Determine the [X, Y] coordinate at the center of the cell enclosing the given text.  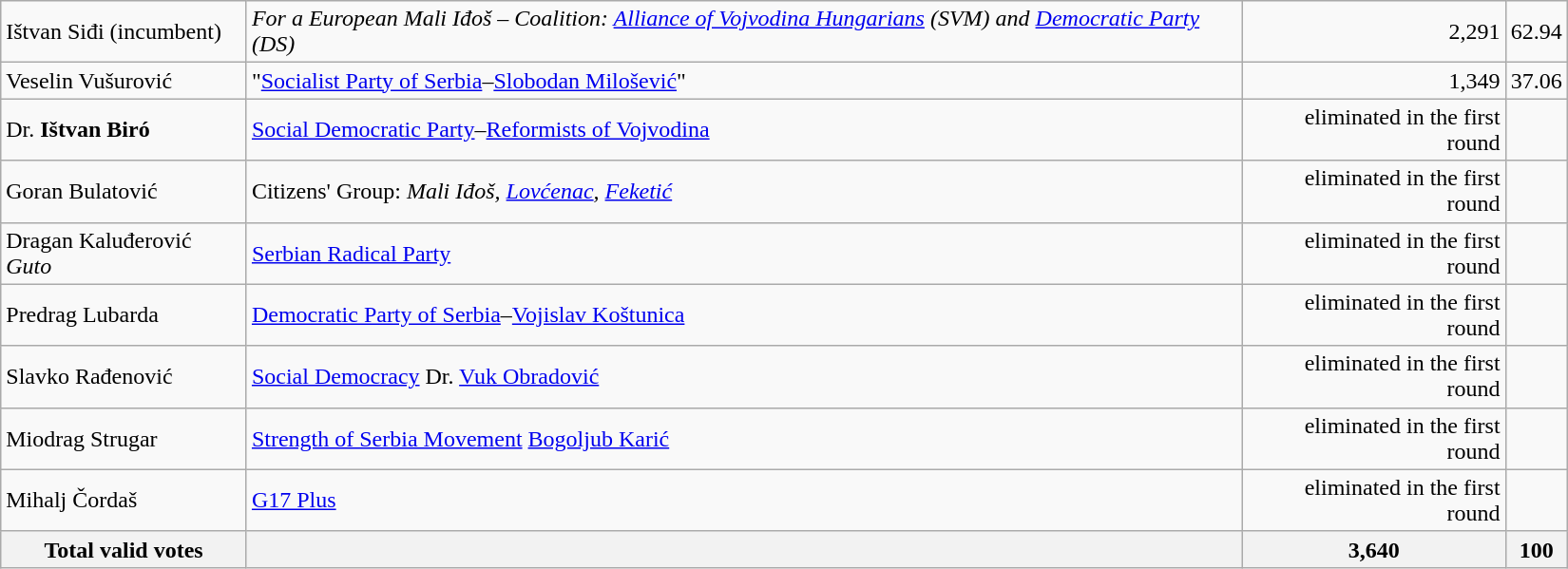
Social Democratic Party–Reformists of Vojvodina [744, 129]
Dragan Kaluđerović Guto [124, 253]
Slavko Rađenović [124, 376]
Social Democracy Dr. Vuk Obradović [744, 376]
Veselin Vušurović [124, 81]
Total valid votes [124, 549]
62.94 [1536, 32]
3,640 [1374, 549]
1,349 [1374, 81]
Mihalj Čordaš [124, 500]
Strength of Serbia Movement Bogoljub Karić [744, 439]
2,291 [1374, 32]
Ištvan Siđi (incumbent) [124, 32]
37.06 [1536, 81]
Serbian Radical Party [744, 253]
"Socialist Party of Serbia–Slobodan Milošević" [744, 81]
G17 Plus [744, 500]
Democratic Party of Serbia–Vojislav Koštunica [744, 315]
Predrag Lubarda [124, 315]
For a European Mali Iđoš – Coalition: Alliance of Vojvodina Hungarians (SVM) and Democratic Party (DS) [744, 32]
Miodrag Strugar [124, 439]
Goran Bulatović [124, 192]
100 [1536, 549]
Citizens' Group: Mali Iđoš, Lovćenac, Feketić [744, 192]
Dr. Ištvan Biró [124, 129]
